Identify which cell holds the provided text, then report its [x, y] central coordinate. 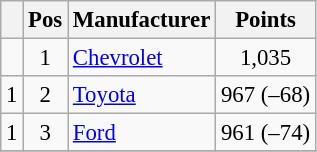
Points [266, 20]
967 (–68) [266, 95]
3 [46, 133]
1,035 [266, 58]
961 (–74) [266, 133]
Chevrolet [142, 58]
Ford [142, 133]
Toyota [142, 95]
Manufacturer [142, 20]
Pos [46, 20]
2 [46, 95]
